Determine the (X, Y) coordinate at the center of the cell enclosing the given text.  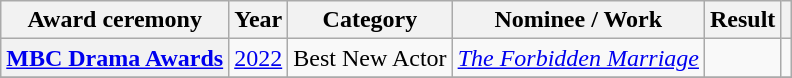
MBC Drama Awards (115, 58)
Award ceremony (115, 20)
Result (742, 20)
Year (258, 20)
Best New Actor (370, 58)
Nominee / Work (578, 20)
Category (370, 20)
2022 (258, 58)
The Forbidden Marriage (578, 58)
